Search for the cell housing the specified text and yield its [X, Y] center coordinate. 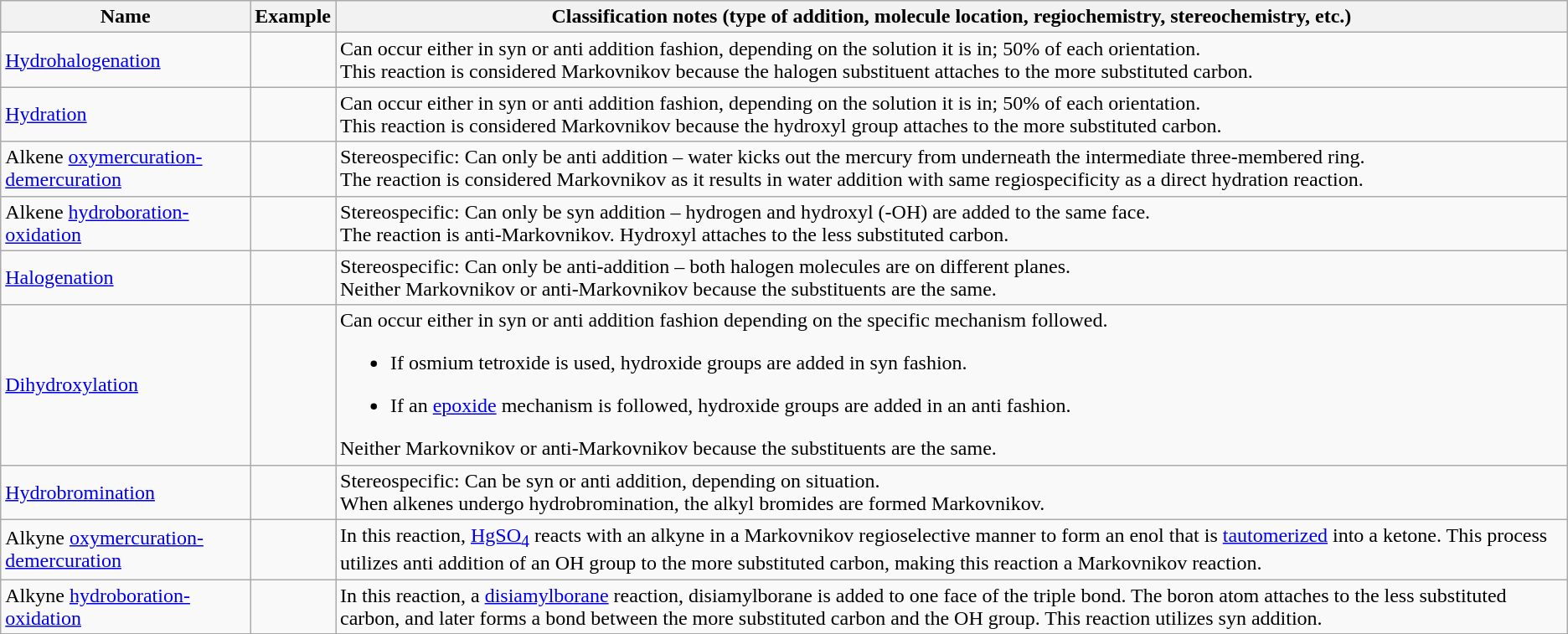
Hydrohalogenation [126, 60]
Alkyne oxymercuration-demercuration [126, 549]
Example [293, 17]
Hydrobromination [126, 492]
Classification notes (type of addition, molecule location, regiochemistry, stereochemistry, etc.) [952, 17]
Alkyne hydroboration-oxidation [126, 606]
Dihydroxylation [126, 385]
Hydration [126, 114]
Stereospecific: Can be syn or anti addition, depending on situation.When alkenes undergo hydrobromination, the alkyl bromides are formed Markovnikov. [952, 492]
Alkene hydroboration-oxidation [126, 223]
Halogenation [126, 278]
Alkene oxymercuration-demercuration [126, 169]
Name [126, 17]
